Return [X, Y] of the center of cell containing provided text 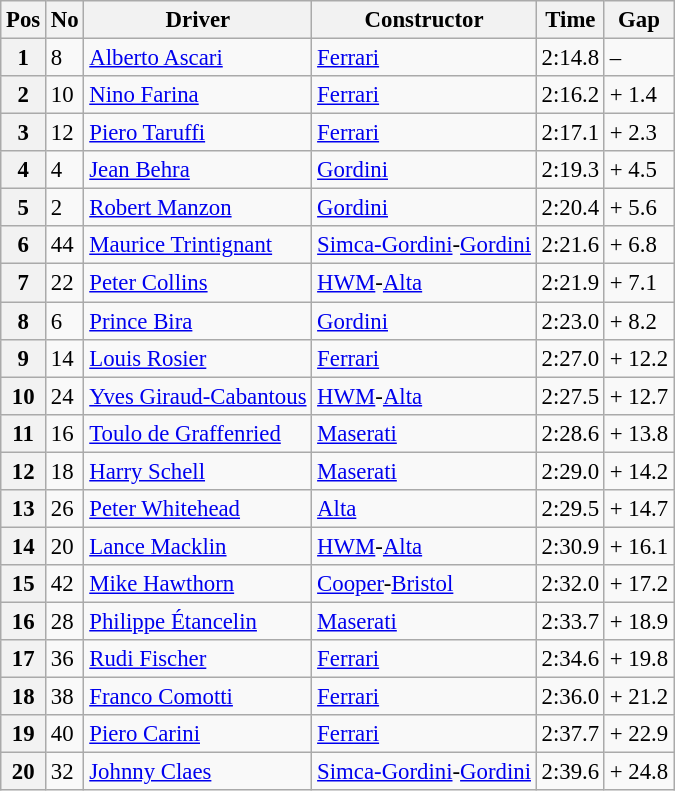
2:29.0 [570, 471]
2:28.6 [570, 433]
2:14.8 [570, 58]
Mike Hawthorn [198, 584]
+ 21.2 [638, 697]
Driver [198, 20]
2:30.9 [570, 546]
2:36.0 [570, 697]
+ 22.9 [638, 734]
Alberto Ascari [198, 58]
2:21.9 [570, 283]
2:27.5 [570, 396]
2:21.6 [570, 245]
+ 12.7 [638, 396]
Peter Collins [198, 283]
Philippe Étancelin [198, 621]
Lance Macklin [198, 546]
+ 14.2 [638, 471]
7 [24, 283]
Maurice Trintignant [198, 245]
+ 12.2 [638, 358]
Pos [24, 20]
Prince Bira [198, 321]
28 [65, 621]
2:37.7 [570, 734]
Piero Taruffi [198, 133]
Constructor [424, 20]
38 [65, 697]
Louis Rosier [198, 358]
+ 4.5 [638, 170]
Nino Farina [198, 95]
2:16.2 [570, 95]
19 [24, 734]
+ 24.8 [638, 772]
Peter Whitehead [198, 509]
5 [24, 208]
13 [24, 509]
15 [24, 584]
Franco Comotti [198, 697]
2:39.6 [570, 772]
Jean Behra [198, 170]
Harry Schell [198, 471]
22 [65, 283]
+ 1.4 [638, 95]
+ 19.8 [638, 659]
17 [24, 659]
2:32.0 [570, 584]
1 [24, 58]
Piero Carini [198, 734]
2:17.1 [570, 133]
42 [65, 584]
Rudi Fischer [198, 659]
+ 13.8 [638, 433]
26 [65, 509]
9 [24, 358]
+ 8.2 [638, 321]
+ 14.7 [638, 509]
2:33.7 [570, 621]
No [65, 20]
11 [24, 433]
Alta [424, 509]
– [638, 58]
40 [65, 734]
Gap [638, 20]
36 [65, 659]
24 [65, 396]
44 [65, 245]
Time [570, 20]
2:23.0 [570, 321]
2:20.4 [570, 208]
2:29.5 [570, 509]
3 [24, 133]
+ 7.1 [638, 283]
+ 18.9 [638, 621]
Johnny Claes [198, 772]
Robert Manzon [198, 208]
2:34.6 [570, 659]
+ 17.2 [638, 584]
Toulo de Graffenried [198, 433]
+ 2.3 [638, 133]
+ 16.1 [638, 546]
Yves Giraud-Cabantous [198, 396]
+ 6.8 [638, 245]
Cooper-Bristol [424, 584]
2:19.3 [570, 170]
32 [65, 772]
+ 5.6 [638, 208]
2:27.0 [570, 358]
